Detect which cell encompasses the target text, then output its (X, Y) center coordinate. 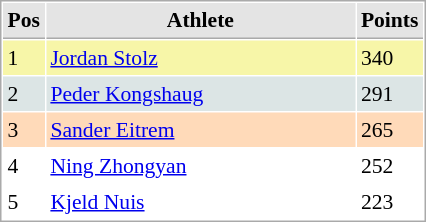
Points (390, 21)
340 (390, 57)
Peder Kongshaug (200, 93)
4 (24, 165)
Pos (24, 21)
223 (390, 201)
Sander Eitrem (200, 129)
Athlete (200, 21)
Jordan Stolz (200, 57)
265 (390, 129)
291 (390, 93)
Kjeld Nuis (200, 201)
1 (24, 57)
Ning Zhongyan (200, 165)
2 (24, 93)
252 (390, 165)
5 (24, 201)
3 (24, 129)
